Identify which cell holds the provided text, then report its (x, y) central coordinate. 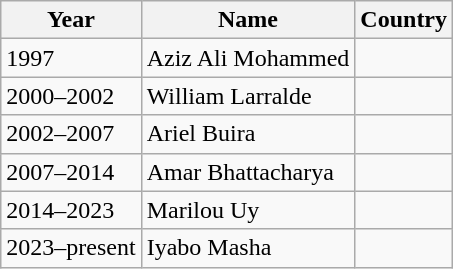
1997 (71, 58)
Iyabo Masha (248, 248)
Amar Bhattacharya (248, 172)
Aziz Ali Mohammed (248, 58)
Marilou Uy (248, 210)
William Larralde (248, 96)
2007–2014 (71, 172)
Name (248, 20)
2002–2007 (71, 134)
Ariel Buira (248, 134)
2014–2023 (71, 210)
Year (71, 20)
2023–present (71, 248)
Country (404, 20)
2000–2002 (71, 96)
